Locate the cell with the specified text and output its (X, Y) center coordinate. 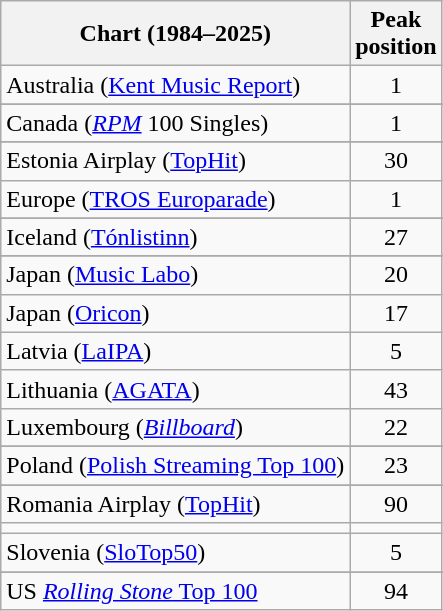
20 (396, 275)
Chart (1984–2025) (176, 34)
22 (396, 427)
90 (396, 503)
Canada (RPM 100 Singles) (176, 123)
Lithuania (AGATA) (176, 389)
US Rolling Stone Top 100 (176, 591)
Romania Airplay (TopHit) (176, 503)
Peakposition (396, 34)
23 (396, 465)
Iceland (Tónlistinn) (176, 237)
Estonia Airplay (TopHit) (176, 161)
Europe (TROS Europarade) (176, 199)
Luxembourg (Billboard) (176, 427)
Japan (Oricon) (176, 313)
43 (396, 389)
30 (396, 161)
17 (396, 313)
Japan (Music Labo) (176, 275)
Poland (Polish Streaming Top 100) (176, 465)
Australia (Kent Music Report) (176, 85)
94 (396, 591)
Latvia (LaIPA) (176, 351)
27 (396, 237)
Slovenia (SloTop50) (176, 553)
